Pinpoint the cell where the given text exists, returning its [x, y] midpoint coordinate. 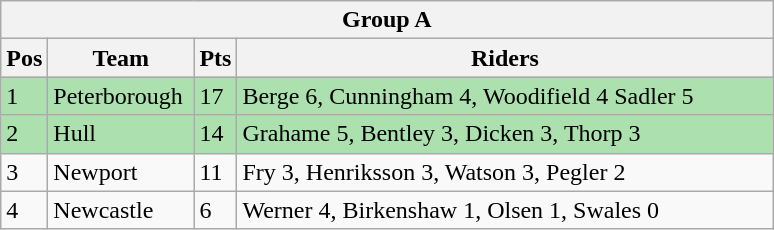
Peterborough [121, 96]
Newport [121, 172]
Pos [24, 58]
17 [216, 96]
Fry 3, Henriksson 3, Watson 3, Pegler 2 [505, 172]
Grahame 5, Bentley 3, Dicken 3, Thorp 3 [505, 134]
Hull [121, 134]
Berge 6, Cunningham 4, Woodifield 4 Sadler 5 [505, 96]
14 [216, 134]
Riders [505, 58]
Team [121, 58]
1 [24, 96]
Werner 4, Birkenshaw 1, Olsen 1, Swales 0 [505, 210]
3 [24, 172]
Group A [387, 20]
Pts [216, 58]
6 [216, 210]
Newcastle [121, 210]
4 [24, 210]
11 [216, 172]
2 [24, 134]
